Capture the cell that displays the provided text and extract its (x, y) central coordinate. 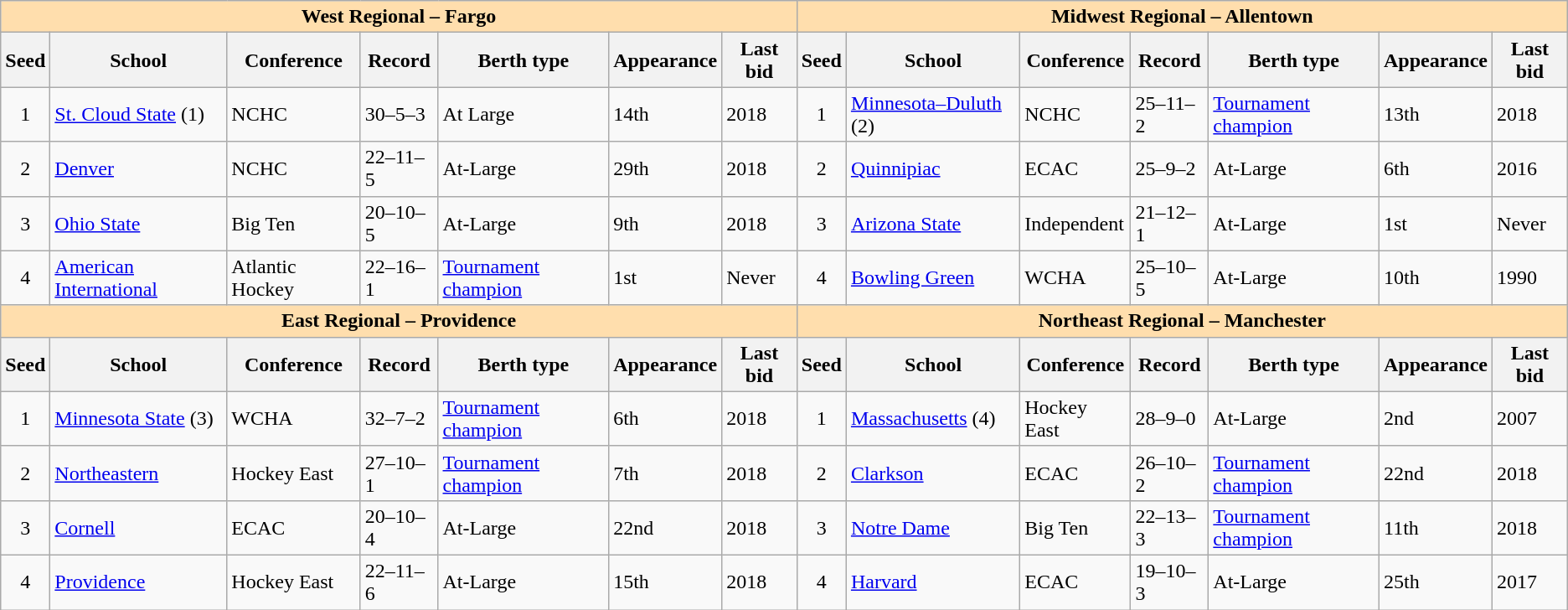
26–10–2 (1169, 473)
2017 (1530, 582)
Denver (139, 169)
Midwest Regional – Allentown (1182, 17)
At Large (524, 114)
9th (665, 223)
25–11–2 (1169, 114)
Bowling Green (933, 278)
15th (665, 582)
27–10–1 (399, 473)
Arizona State (933, 223)
25–9–2 (1169, 169)
Independent (1075, 223)
22–11–6 (399, 582)
Harvard (933, 582)
2nd (1436, 419)
2016 (1530, 169)
21–12–1 (1169, 223)
Northeastern (139, 473)
19–10–3 (1169, 582)
East Regional – Providence (399, 321)
Notre Dame (933, 528)
Providence (139, 582)
22–11–5 (399, 169)
Clarkson (933, 473)
7th (665, 473)
Quinnipiac (933, 169)
Massachusetts (4) (933, 419)
29th (665, 169)
20–10–4 (399, 528)
22–13–3 (1169, 528)
Minnesota State (3) (139, 419)
2007 (1530, 419)
1990 (1530, 278)
30–5–3 (399, 114)
28–9–0 (1169, 419)
32–7–2 (399, 419)
American International (139, 278)
Minnesota–Duluth (2) (933, 114)
20–10–5 (399, 223)
Northeast Regional – Manchester (1182, 321)
25th (1436, 582)
Cornell (139, 528)
14th (665, 114)
13th (1436, 114)
10th (1436, 278)
St. Cloud State (1) (139, 114)
25–10–5 (1169, 278)
11th (1436, 528)
22–16–1 (399, 278)
Ohio State (139, 223)
Atlantic Hockey (293, 278)
West Regional – Fargo (399, 17)
